Scan for the cell matching the given text and deliver its [X, Y] coordinate at center. 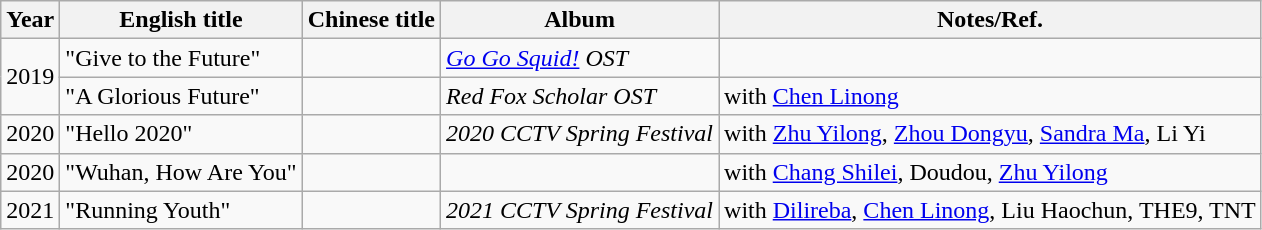
2021 [30, 210]
Chinese title [371, 20]
"Wuhan, How Are You" [181, 172]
"Running Youth" [181, 210]
Notes/Ref. [990, 20]
Red Fox Scholar OST [580, 96]
"Give to the Future" [181, 58]
Year [30, 20]
"Hello 2020" [181, 134]
2019 [30, 77]
with Chen Linong [990, 96]
2020 CCTV Spring Festival [580, 134]
with Zhu Yilong, Zhou Dongyu, Sandra Ma, Li Yi [990, 134]
2021 CCTV Spring Festival [580, 210]
with Chang Shilei, Doudou, Zhu Yilong [990, 172]
Album [580, 20]
Go Go Squid! OST [580, 58]
with Dilireba, Chen Linong, Liu Haochun, THE9, TNT [990, 210]
English title [181, 20]
"A Glorious Future" [181, 96]
